Return the [X, Y] coordinate for the center point of the cell that contains the specified text.  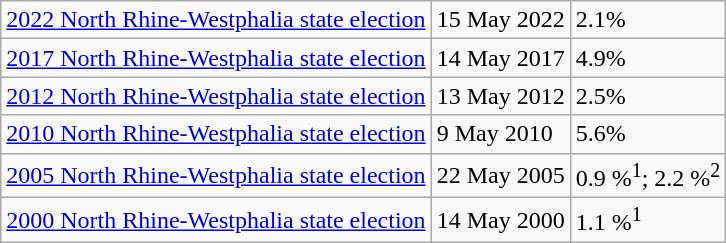
15 May 2022 [500, 20]
4.9% [648, 58]
2012 North Rhine-Westphalia state election [216, 96]
9 May 2010 [500, 134]
2005 North Rhine-Westphalia state election [216, 176]
13 May 2012 [500, 96]
1.1 %1 [648, 220]
22 May 2005 [500, 176]
2.1% [648, 20]
14 May 2017 [500, 58]
2010 North Rhine-Westphalia state election [216, 134]
14 May 2000 [500, 220]
2017 North Rhine-Westphalia state election [216, 58]
2.5% [648, 96]
5.6% [648, 134]
0.9 %1; 2.2 %2 [648, 176]
2000 North Rhine-Westphalia state election [216, 220]
2022 North Rhine-Westphalia state election [216, 20]
